From the cell containing the given text, extract its center point as [x, y] coordinate. 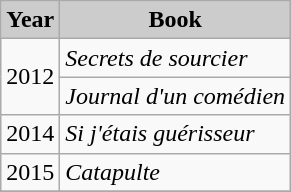
2015 [30, 172]
Catapulte [176, 172]
2014 [30, 134]
Journal d'un comédien [176, 96]
Secrets de sourcier [176, 58]
2012 [30, 77]
Year [30, 20]
Book [176, 20]
Si j'étais guérisseur [176, 134]
